Provide the [x, y] coordinate of the cell's center where the given text is located.  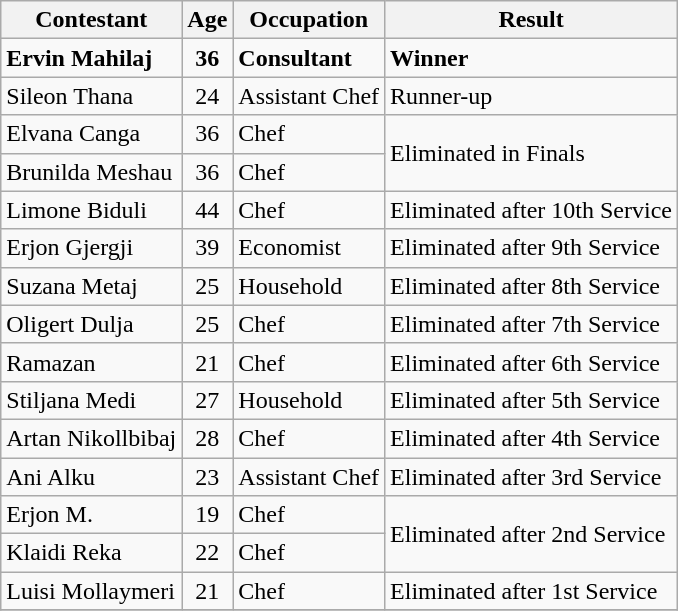
Eliminated after 1st Service [532, 591]
27 [208, 400]
22 [208, 553]
Limone Biduli [92, 210]
Brunilda Meshau [92, 172]
Ani Alku [92, 477]
19 [208, 515]
Eliminated after 5th Service [532, 400]
23 [208, 477]
Eliminated after 3rd Service [532, 477]
Winner [532, 58]
Eliminated after 7th Service [532, 324]
Ervin Mahilaj [92, 58]
Age [208, 20]
Suzana Metaj [92, 286]
24 [208, 96]
Runner-up [532, 96]
Consultant [309, 58]
Elvana Canga [92, 134]
Sileon Thana [92, 96]
Artan Nikollbibaj [92, 438]
Eliminated after 6th Service [532, 362]
44 [208, 210]
Eliminated after 9th Service [532, 248]
39 [208, 248]
Eliminated in Finals [532, 153]
Eliminated after 2nd Service [532, 534]
Oligert Dulja [92, 324]
Klaidi Reka [92, 553]
Contestant [92, 20]
Ramazan [92, 362]
Luisi Mollaymeri [92, 591]
Erjon Gjergji [92, 248]
Result [532, 20]
Erjon M. [92, 515]
Eliminated after 8th Service [532, 286]
Eliminated after 10th Service [532, 210]
28 [208, 438]
Eliminated after 4th Service [532, 438]
Economist [309, 248]
Stiljana Medi [92, 400]
Occupation [309, 20]
